From the cell containing the given text, extract its center point as (X, Y) coordinate. 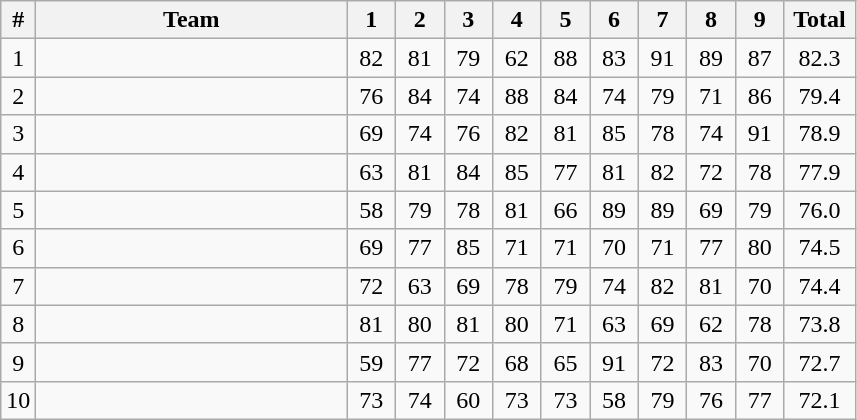
82.3 (820, 58)
Total (820, 20)
59 (372, 362)
79.4 (820, 96)
# (18, 20)
87 (760, 58)
72.1 (820, 400)
78.9 (820, 134)
60 (468, 400)
68 (518, 362)
10 (18, 400)
86 (760, 96)
77.9 (820, 172)
65 (566, 362)
72.7 (820, 362)
Team (192, 20)
74.4 (820, 286)
76.0 (820, 210)
74.5 (820, 248)
73.8 (820, 324)
66 (566, 210)
